Locate the cell with the specified text and output its (x, y) center coordinate. 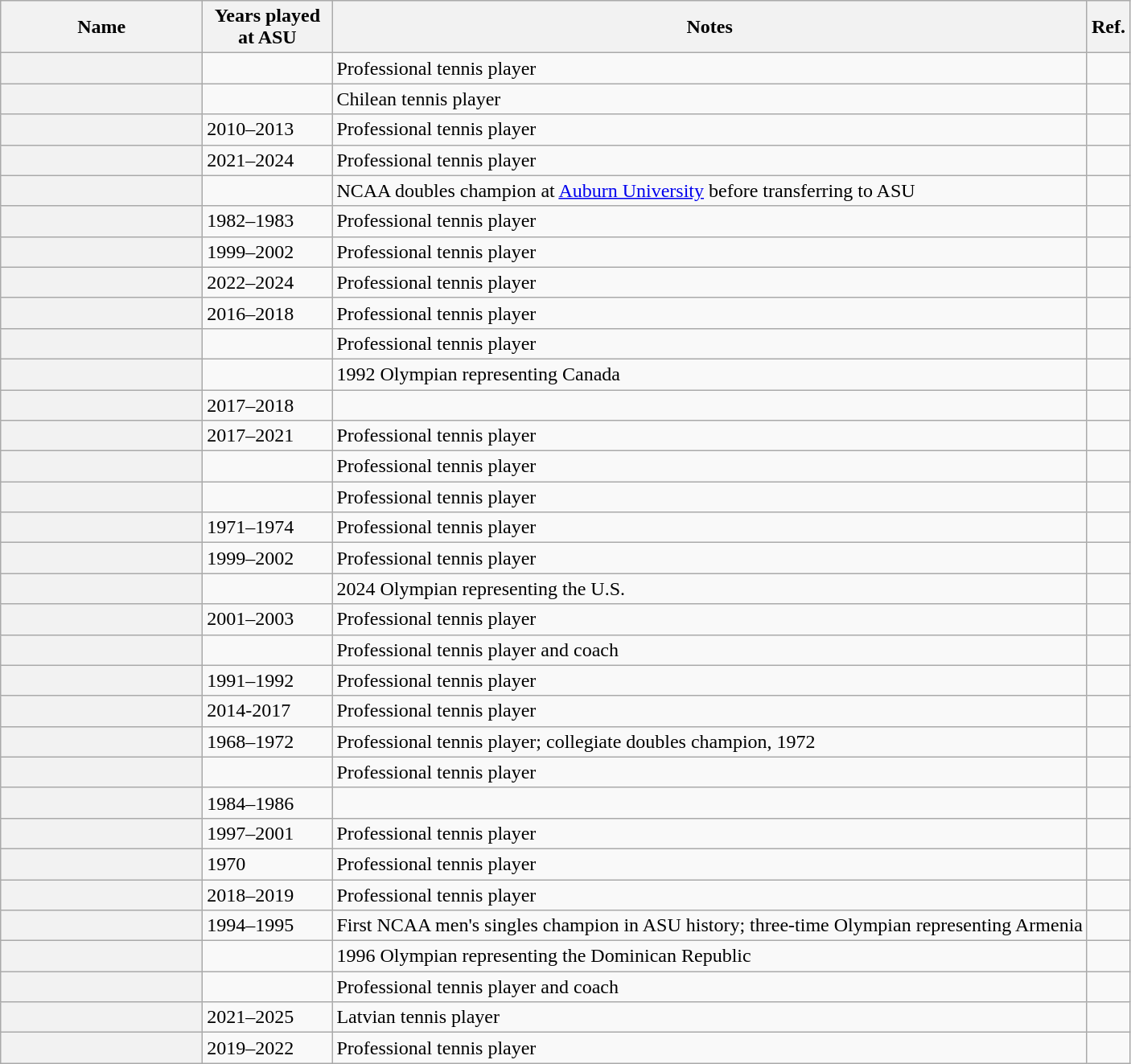
2001–2003 (267, 619)
2021–2025 (267, 1017)
1968–1972 (267, 742)
2019–2022 (267, 1048)
1984–1986 (267, 803)
2021–2024 (267, 160)
1994–1995 (267, 926)
2010–2013 (267, 129)
2017–2018 (267, 405)
1991–1992 (267, 680)
1997–2001 (267, 833)
2016–2018 (267, 313)
Professional tennis player; collegiate doubles champion, 1972 (709, 742)
2017–2021 (267, 436)
1996 Olympian representing the Dominican Republic (709, 956)
1992 Olympian representing Canada (709, 374)
1970 (267, 864)
2014-2017 (267, 711)
2018–2019 (267, 895)
1971–1974 (267, 528)
2022–2024 (267, 282)
NCAA doubles champion at Auburn University before transferring to ASU (709, 191)
Chilean tennis player (709, 99)
1982–1983 (267, 221)
2024 Olympian representing the U.S. (709, 589)
Years played at ASU (267, 27)
Name (101, 27)
Ref. (1108, 27)
Notes (709, 27)
Latvian tennis player (709, 1017)
First NCAA men's singles champion in ASU history; three-time Olympian representing Armenia (709, 926)
